Identify which cell holds the provided text, then report its [x, y] central coordinate. 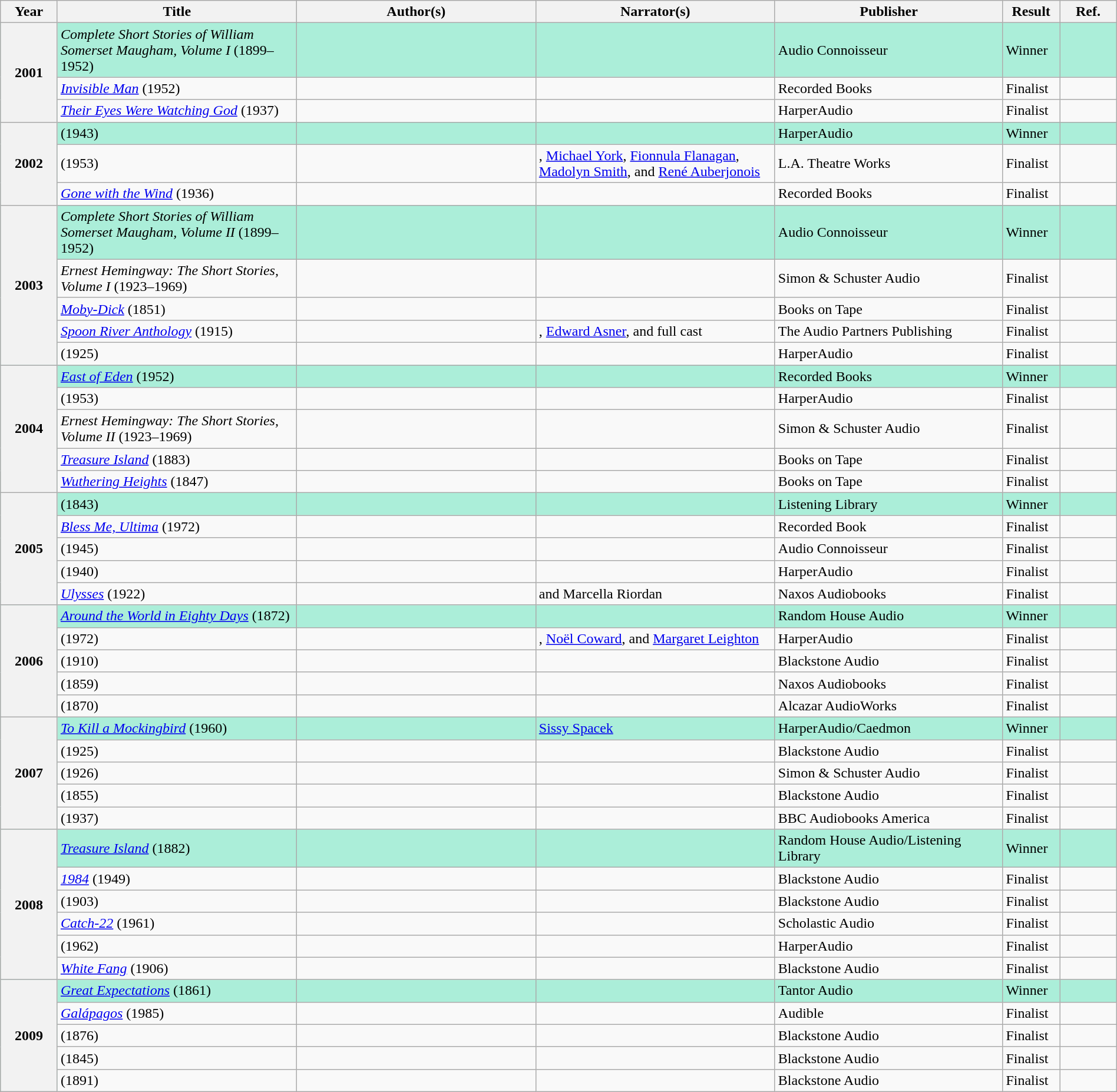
2006 [29, 661]
Publisher [888, 12]
(1859) [177, 683]
White Fang (1906) [177, 968]
2007 [29, 773]
(1943) [177, 133]
Their Eyes Were Watching God (1937) [177, 111]
Complete Short Stories of William Somerset Maugham, Volume II (1899–1952) [177, 232]
2002 [29, 164]
(1940) [177, 571]
Around the World in Eighty Days (1872) [177, 616]
Gone with the Wind (1936) [177, 194]
(1855) [177, 796]
1984 (1949) [177, 879]
(1870) [177, 706]
Galápagos (1985) [177, 1013]
(1891) [177, 1080]
Author(s) [416, 12]
Scholastic Audio [888, 924]
Alcazar AudioWorks [888, 706]
Result [1031, 12]
Ref. [1089, 12]
East of Eden (1952) [177, 376]
(1926) [177, 773]
Moby-Dick (1851) [177, 309]
(1972) [177, 638]
, Michael York, Fionnula Flanagan, Madolyn Smith, and René Auberjonois [655, 164]
, Noël Coward, and Margaret Leighton [655, 638]
2009 [29, 1035]
HarperAudio/Caedmon [888, 728]
(1937) [177, 818]
Random House Audio/Listening Library [888, 848]
, Edward Asner, and full cast [655, 331]
Listening Library [888, 504]
Treasure Island (1883) [177, 459]
(1903) [177, 901]
Ernest Hemingway: The Short Stories, Volume I (1923–1969) [177, 278]
Audible [888, 1013]
Random House Audio [888, 616]
Recorded Book [888, 527]
Bless Me, Ultima (1972) [177, 527]
2003 [29, 285]
2004 [29, 429]
(1843) [177, 504]
(1910) [177, 661]
(1962) [177, 946]
L.A. Theatre Works [888, 164]
Title [177, 12]
Sissy Spacek [655, 728]
Ulysses (1922) [177, 594]
Ernest Hemingway: The Short Stories, Volume II (1923–1969) [177, 429]
2001 [29, 72]
Tantor Audio [888, 991]
Wuthering Heights (1847) [177, 482]
2008 [29, 905]
(1845) [177, 1058]
To Kill a Mockingbird (1960) [177, 728]
(1945) [177, 549]
2005 [29, 549]
Spoon River Anthology (1915) [177, 331]
Treasure Island (1882) [177, 848]
The Audio Partners Publishing [888, 331]
Great Expectations (1861) [177, 991]
Invisible Man (1952) [177, 88]
Complete Short Stories of William Somerset Maugham, Volume I (1899–1952) [177, 50]
Catch-22 (1961) [177, 924]
Narrator(s) [655, 12]
Year [29, 12]
and Marcella Riordan [655, 594]
(1876) [177, 1035]
BBC Audiobooks America [888, 818]
